Capture the cell that displays the provided text and extract its (x, y) central coordinate. 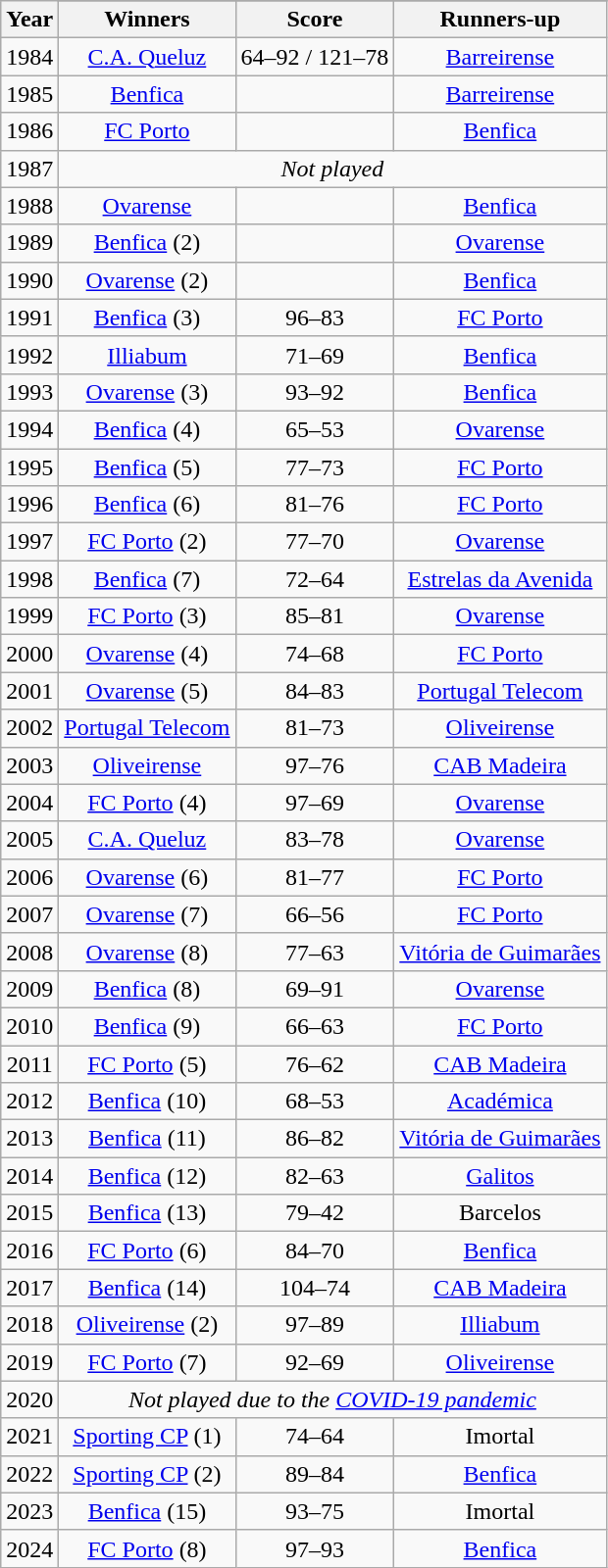
2001 (29, 691)
77–63 (315, 952)
2004 (29, 803)
81–73 (315, 728)
81–77 (315, 877)
84–83 (315, 691)
97–76 (315, 765)
84–70 (315, 1250)
Sporting CP (2) (147, 1474)
77–73 (315, 467)
Académica (500, 1102)
Barcelos (500, 1213)
1997 (29, 542)
Score (315, 20)
2022 (29, 1474)
74–64 (315, 1437)
Ovarense (2) (147, 280)
79–42 (315, 1213)
Oliveirense (2) (147, 1325)
FC Porto (8) (147, 1548)
86–82 (315, 1139)
2008 (29, 952)
96–83 (315, 318)
1998 (29, 579)
Benfica (12) (147, 1176)
81–76 (315, 505)
2003 (29, 765)
74–68 (315, 654)
1999 (29, 616)
1988 (29, 206)
1992 (29, 355)
FC Porto (6) (147, 1250)
Benfica (7) (147, 579)
2024 (29, 1548)
1993 (29, 392)
2009 (29, 989)
1995 (29, 467)
97–69 (315, 803)
Benfica (10) (147, 1102)
Benfica (15) (147, 1511)
76–62 (315, 1063)
FC Porto (3) (147, 616)
97–89 (315, 1325)
Ovarense (4) (147, 654)
1989 (29, 243)
Benfica (14) (147, 1288)
Galitos (500, 1176)
Runners-up (500, 20)
1991 (29, 318)
92–69 (315, 1362)
1994 (29, 429)
Ovarense (3) (147, 392)
1996 (29, 505)
85–81 (315, 616)
2014 (29, 1176)
Benfica (3) (147, 318)
2000 (29, 654)
Benfica (4) (147, 429)
2013 (29, 1139)
2012 (29, 1102)
Benfica (9) (147, 1026)
Benfica (13) (147, 1213)
1985 (29, 94)
2015 (29, 1213)
64–92 / 121–78 (315, 57)
Sporting CP (1) (147, 1437)
1987 (29, 169)
82–63 (315, 1176)
69–91 (315, 989)
93–75 (315, 1511)
2020 (29, 1399)
2016 (29, 1250)
Ovarense (7) (147, 914)
2005 (29, 840)
Ovarense (5) (147, 691)
77–70 (315, 542)
2007 (29, 914)
2019 (29, 1362)
1986 (29, 131)
72–64 (315, 579)
65–53 (315, 429)
Winners (147, 20)
Benfica (8) (147, 989)
Year (29, 20)
89–84 (315, 1474)
93–92 (315, 392)
2010 (29, 1026)
71–69 (315, 355)
68–53 (315, 1102)
97–93 (315, 1548)
2017 (29, 1288)
104–74 (315, 1288)
FC Porto (7) (147, 1362)
1990 (29, 280)
FC Porto (5) (147, 1063)
2023 (29, 1511)
83–78 (315, 840)
Benfica (11) (147, 1139)
Benfica (6) (147, 505)
66–56 (315, 914)
Benfica (2) (147, 243)
1984 (29, 57)
FC Porto (2) (147, 542)
FC Porto (4) (147, 803)
2006 (29, 877)
Not played (332, 169)
Benfica (5) (147, 467)
Ovarense (6) (147, 877)
2021 (29, 1437)
2018 (29, 1325)
Not played due to the COVID-19 pandemic (332, 1399)
66–63 (315, 1026)
Estrelas da Avenida (500, 579)
2011 (29, 1063)
Ovarense (8) (147, 952)
2002 (29, 728)
